Return (X, Y) of the center of cell containing provided text 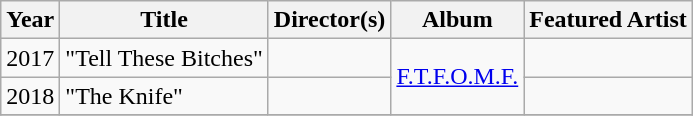
Album (458, 20)
F.T.F.O.M.F. (458, 77)
Director(s) (330, 20)
"Tell These Bitches" (164, 58)
"The Knife" (164, 96)
Title (164, 20)
2017 (30, 58)
Featured Artist (608, 20)
2018 (30, 96)
Year (30, 20)
